From the cell containing the given text, extract its center point as (x, y) coordinate. 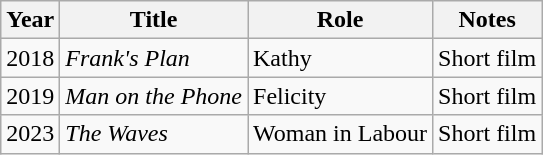
Notes (488, 20)
Woman in Labour (340, 134)
2023 (30, 134)
2018 (30, 58)
Frank's Plan (154, 58)
Kathy (340, 58)
Title (154, 20)
The Waves (154, 134)
Man on the Phone (154, 96)
Year (30, 20)
Role (340, 20)
Felicity (340, 96)
2019 (30, 96)
